Locate the cell with the specified text and output its (X, Y) center coordinate. 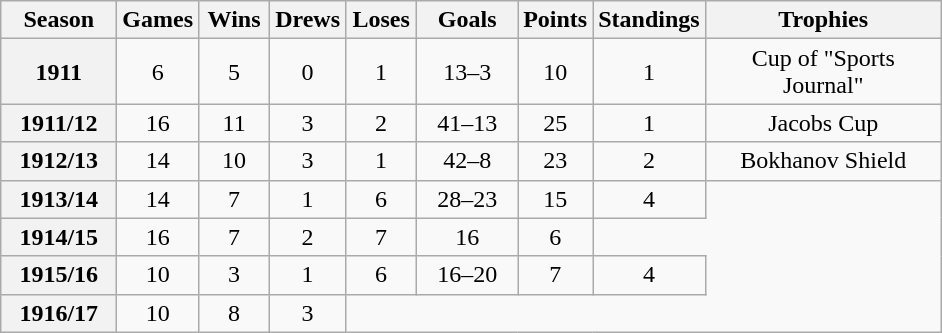
1911 (59, 72)
23 (556, 161)
15 (556, 199)
Trophies (823, 20)
Drews (308, 20)
13–3 (468, 72)
Wins (234, 20)
Goals (468, 20)
41–13 (468, 123)
42–8 (468, 161)
1914/15 (59, 237)
Bokhanov Shield (823, 161)
1912/13 (59, 161)
Games (158, 20)
0 (308, 72)
Loses (382, 20)
Cup of "Sports Journal" (823, 72)
Points (556, 20)
8 (234, 313)
25 (556, 123)
1915/16 (59, 275)
Standings (649, 20)
16–20 (468, 275)
1916/17 (59, 313)
Season (59, 20)
28–23 (468, 199)
11 (234, 123)
Jacobs Cup (823, 123)
1911/12 (59, 123)
1913/14 (59, 199)
5 (234, 72)
